Capture the cell that displays the provided text and extract its [X, Y] central coordinate. 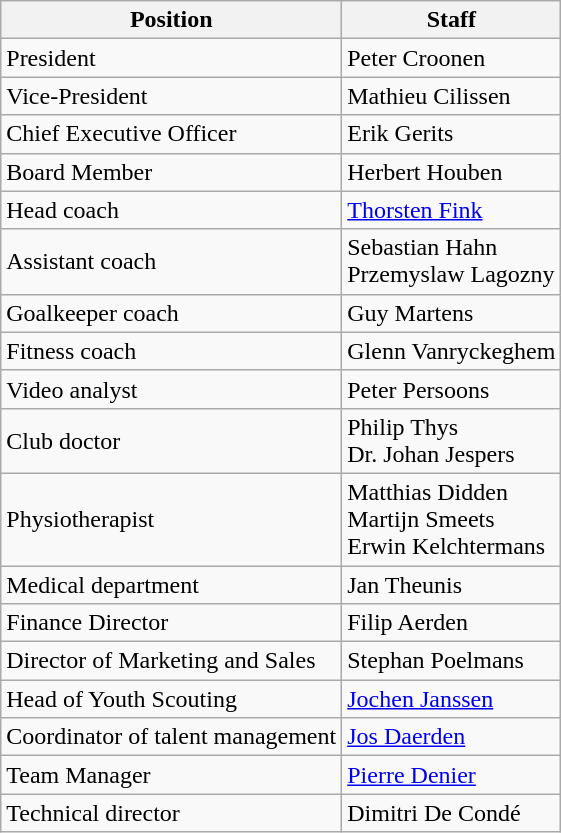
Erik Gerits [452, 134]
Head coach [172, 210]
Philip Thys Dr. Johan Jespers [452, 440]
Fitness coach [172, 351]
Director of Marketing and Sales [172, 661]
Thorsten Fink [452, 210]
Assistant coach [172, 262]
Medical department [172, 585]
Mathieu Cilissen [452, 96]
Team Manager [172, 775]
Vice-President [172, 96]
Jos Daerden [452, 737]
Herbert Houben [452, 172]
Jan Theunis [452, 585]
Staff [452, 20]
Chief Executive Officer [172, 134]
Sebastian Hahn Przemyslaw Lagozny [452, 262]
Peter Croonen [452, 58]
Goalkeeper coach [172, 313]
Jochen Janssen [452, 699]
Guy Martens [452, 313]
Matthias Didden Martijn Smeets Erwin Kelchtermans [452, 519]
Coordinator of talent management [172, 737]
Filip Aerden [452, 623]
Peter Persoons [452, 389]
Video analyst [172, 389]
Position [172, 20]
Head of Youth Scouting [172, 699]
Dimitri De Condé [452, 813]
President [172, 58]
Stephan Poelmans [452, 661]
Technical director [172, 813]
Board Member [172, 172]
Pierre Denier [452, 775]
Glenn Vanryckeghem [452, 351]
Finance Director [172, 623]
Club doctor [172, 440]
Physiotherapist [172, 519]
